Provide the (X, Y) coordinate of the cell's center where the given text is located.  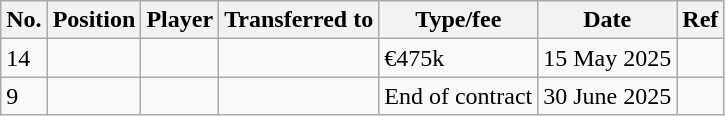
Ref (700, 20)
9 (24, 96)
Type/fee (458, 20)
14 (24, 58)
No. (24, 20)
End of contract (458, 96)
30 June 2025 (608, 96)
15 May 2025 (608, 58)
€475k (458, 58)
Date (608, 20)
Player (180, 20)
Position (94, 20)
Transferred to (299, 20)
